Identify which cell holds the provided text, then report its [X, Y] central coordinate. 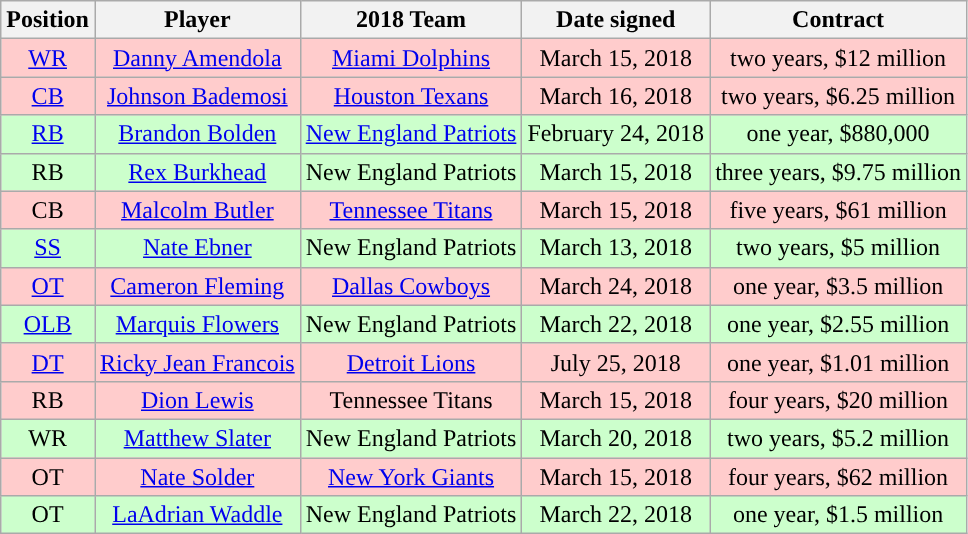
four years, $20 million [838, 400]
five years, $61 million [838, 210]
Johnson Bademosi [197, 96]
Contract [838, 20]
DT [48, 362]
LaAdrian Waddle [197, 515]
Position [48, 20]
two years, $12 million [838, 58]
OLB [48, 324]
Malcolm Butler [197, 210]
three years, $9.75 million [838, 172]
March 20, 2018 [616, 438]
two years, $6.25 million [838, 96]
four years, $62 million [838, 477]
March 13, 2018 [616, 248]
Matthew Slater [197, 438]
one year, $2.55 million [838, 324]
Danny Amendola [197, 58]
Houston Texans [411, 96]
one year, $880,000 [838, 134]
one year, $1.5 million [838, 515]
July 25, 2018 [616, 362]
Dallas Cowboys [411, 286]
Nate Ebner [197, 248]
Ricky Jean Francois [197, 362]
Marquis Flowers [197, 324]
Detroit Lions [411, 362]
two years, $5.2 million [838, 438]
Nate Solder [197, 477]
Brandon Bolden [197, 134]
February 24, 2018 [616, 134]
two years, $5 million [838, 248]
March 24, 2018 [616, 286]
March 16, 2018 [616, 96]
one year, $3.5 million [838, 286]
Dion Lewis [197, 400]
New York Giants [411, 477]
Rex Burkhead [197, 172]
Cameron Fleming [197, 286]
Date signed [616, 20]
Miami Dolphins [411, 58]
SS [48, 248]
2018 Team [411, 20]
one year, $1.01 million [838, 362]
Player [197, 20]
